Extract the (X, Y) coordinate from the center of the cell holding the provided text.  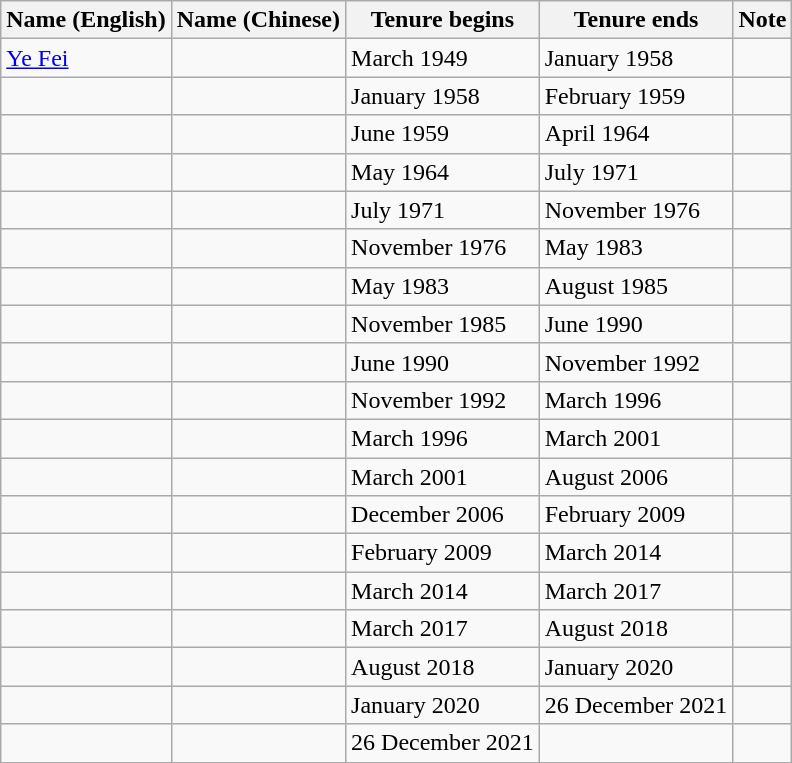
August 1985 (636, 286)
February 1959 (636, 96)
August 2006 (636, 477)
Tenure ends (636, 20)
May 1964 (443, 172)
November 1985 (443, 324)
December 2006 (443, 515)
Name (English) (86, 20)
Tenure begins (443, 20)
March 1949 (443, 58)
April 1964 (636, 134)
Name (Chinese) (258, 20)
June 1959 (443, 134)
Ye Fei (86, 58)
Note (762, 20)
